From the cell containing the given text, extract its center point as [x, y] coordinate. 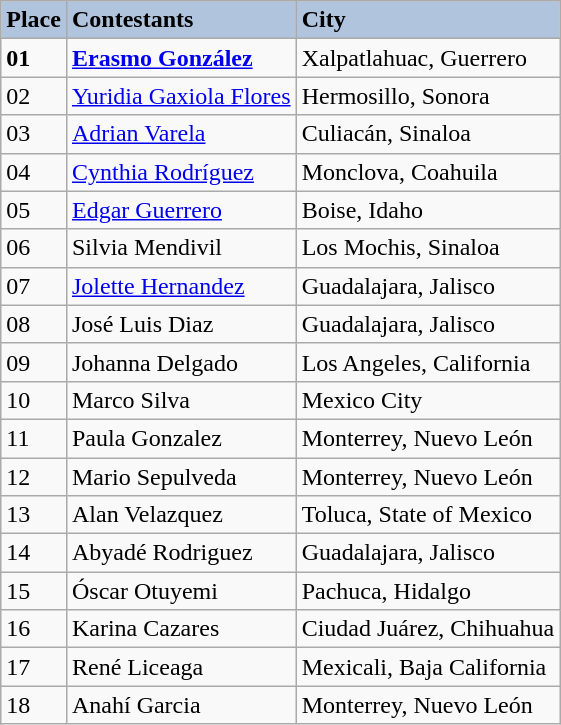
09 [34, 362]
Cynthia Rodríguez [181, 172]
Hermosillo, Sonora [428, 96]
Mario Sepulveda [181, 477]
Erasmo González [181, 58]
Johanna Delgado [181, 362]
Xalpatlahuac, Guerrero [428, 58]
13 [34, 515]
Óscar Otuyemi [181, 591]
Monclova, Coahuila [428, 172]
15 [34, 591]
Culiacán, Sinaloa [428, 134]
City [428, 20]
08 [34, 324]
06 [34, 248]
11 [34, 438]
02 [34, 96]
05 [34, 210]
Paula Gonzalez [181, 438]
Alan Velazquez [181, 515]
04 [34, 172]
Los Mochis, Sinaloa [428, 248]
Contestants [181, 20]
12 [34, 477]
José Luis Diaz [181, 324]
Place [34, 20]
17 [34, 667]
Abyadé Rodriguez [181, 553]
07 [34, 286]
Boise, Idaho [428, 210]
Karina Cazares [181, 629]
Mexico City [428, 400]
14 [34, 553]
Los Angeles, California [428, 362]
10 [34, 400]
03 [34, 134]
Jolette Hernandez [181, 286]
René Liceaga [181, 667]
Anahí Garcia [181, 705]
Pachuca, Hidalgo [428, 591]
Marco Silva [181, 400]
18 [34, 705]
01 [34, 58]
Ciudad Juárez, Chihuahua [428, 629]
Yuridia Gaxiola Flores [181, 96]
Adrian Varela [181, 134]
Silvia Mendivil [181, 248]
16 [34, 629]
Edgar Guerrero [181, 210]
Toluca, State of Mexico [428, 515]
Mexicali, Baja California [428, 667]
